Search for the cell housing the specified text and yield its [X, Y] center coordinate. 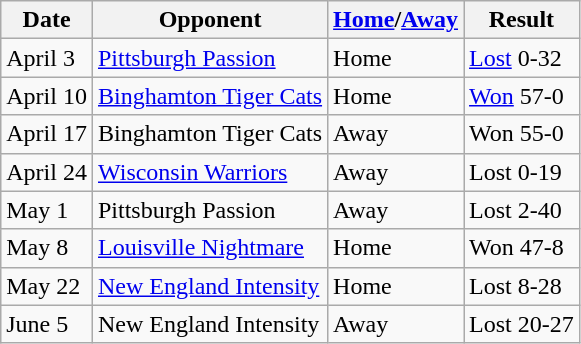
Result [522, 20]
June 5 [47, 324]
Won 47-8 [522, 248]
Lost 2-40 [522, 210]
Won 55-0 [522, 134]
Lost 0-19 [522, 172]
Lost 20-27 [522, 324]
May 22 [47, 286]
Home/Away [396, 20]
Lost 0-32 [522, 58]
April 10 [47, 96]
April 24 [47, 172]
Wisconsin Warriors [210, 172]
Won 57-0 [522, 96]
Date [47, 20]
Lost 8-28 [522, 286]
Louisville Nightmare [210, 248]
May 8 [47, 248]
April 3 [47, 58]
April 17 [47, 134]
Opponent [210, 20]
May 1 [47, 210]
